Return the [X, Y] coordinate for the center point of the cell that contains the specified text.  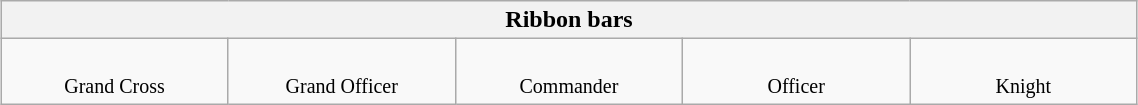
Knight [1024, 72]
Commander [568, 72]
Grand Officer [342, 72]
Officer [796, 72]
Ribbon bars [569, 20]
Grand Cross [114, 72]
